Find where the given text appears and provide that cell's center as (x, y) coordinate. 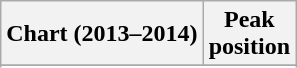
Peakposition (249, 34)
Chart (2013–2014) (102, 34)
